Identify which cell holds the provided text, then report its [X, Y] central coordinate. 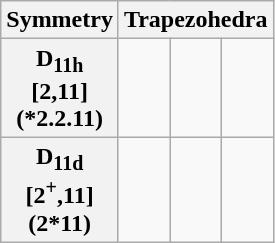
Trapezohedra [196, 20]
D11d[2+,11](2*11) [60, 190]
D11h[2,11](*2.2.11) [60, 88]
Symmetry [60, 20]
